Capture the cell that displays the provided text and extract its [x, y] central coordinate. 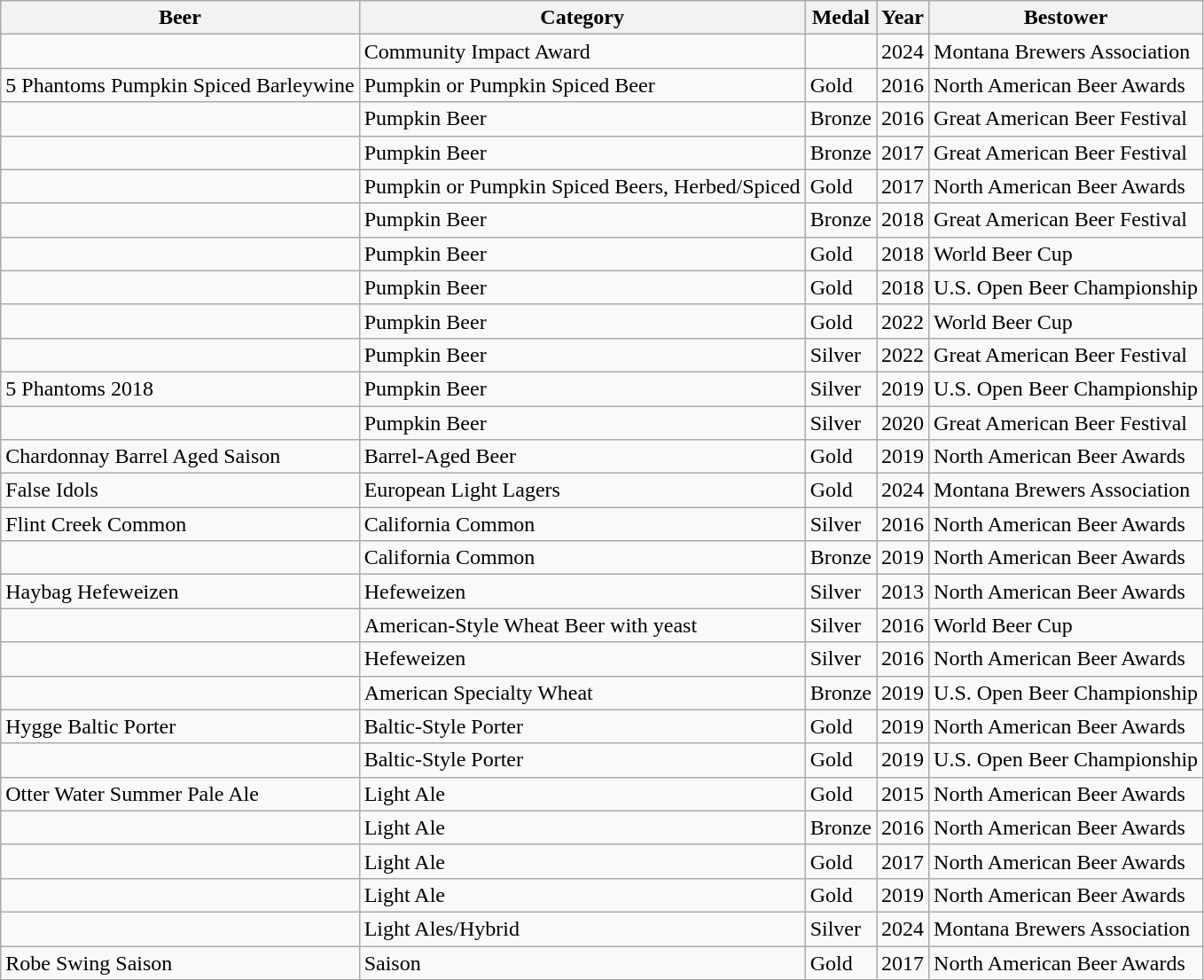
Pumpkin or Pumpkin Spiced Beers, Herbed/Spiced [582, 186]
European Light Lagers [582, 490]
Medal [840, 18]
Haybag Hefeweizen [180, 592]
2015 [903, 794]
Community Impact Award [582, 51]
Chardonnay Barrel Aged Saison [180, 457]
2020 [903, 423]
Bestower [1066, 18]
False Idols [180, 490]
5 Phantoms Pumpkin Spiced Barleywine [180, 85]
5 Phantoms 2018 [180, 388]
2013 [903, 592]
American Specialty Wheat [582, 693]
Light Ales/Hybrid [582, 929]
Barrel-Aged Beer [582, 457]
Category [582, 18]
Year [903, 18]
Beer [180, 18]
American-Style Wheat Beer with yeast [582, 625]
Pumpkin or Pumpkin Spiced Beer [582, 85]
Robe Swing Saison [180, 962]
Otter Water Summer Pale Ale [180, 794]
Flint Creek Common [180, 524]
Hygge Baltic Porter [180, 726]
Saison [582, 962]
